Return [x, y] of the center of cell containing provided text 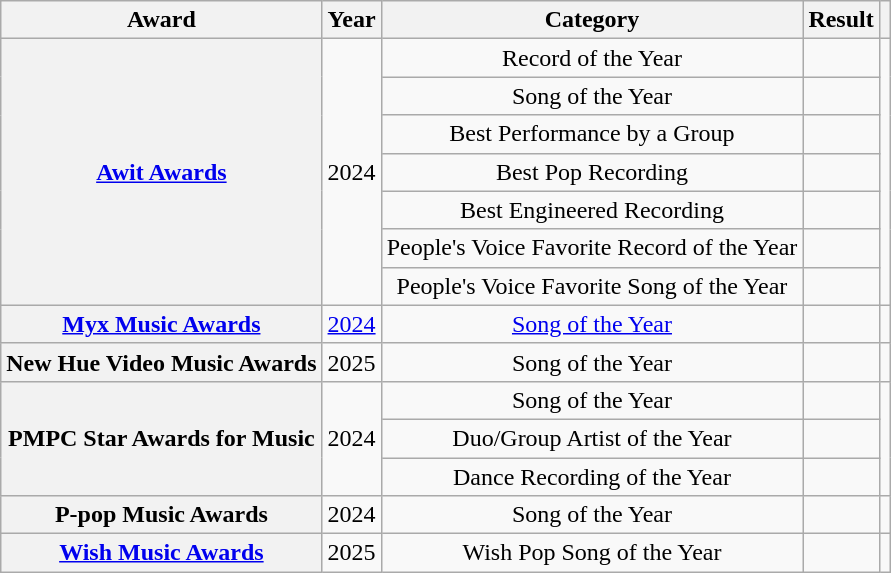
PMPC Star Awards for Music [162, 438]
Wish Music Awards [162, 553]
People's Voice Favorite Record of the Year [592, 248]
Best Pop Recording [592, 172]
Best Performance by a Group [592, 134]
Category [592, 20]
Result [841, 20]
Duo/Group Artist of the Year [592, 438]
Record of the Year [592, 58]
Dance Recording of the Year [592, 477]
Myx Music Awards [162, 324]
Year [352, 20]
New Hue Video Music Awards [162, 362]
Awit Awards [162, 172]
P-pop Music Awards [162, 515]
People's Voice Favorite Song of the Year [592, 286]
Best Engineered Recording [592, 210]
Award [162, 20]
Wish Pop Song of the Year [592, 553]
